Return [X, Y] of the center of cell containing provided text 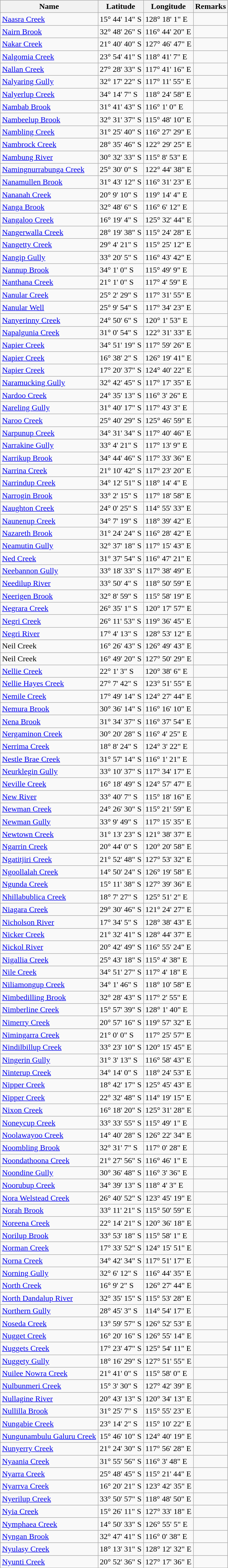
127° 39' 36" E [168, 884]
117° 41' 16" E [168, 69]
32° 48' 26" S [121, 32]
17° 33' 52" S [121, 1248]
Ngoollalah Creek [49, 872]
127° 46' 47" E [168, 44]
21° 1' 0" S [121, 282]
25° 9' 54" S [121, 307]
122° 44' 38" E [168, 170]
116° 58' 43" E [168, 1060]
17° 34' 5" S [121, 922]
20° 57' 16" S [121, 1022]
Nunyerry Creek [49, 1449]
127° 53' 32" E [168, 859]
28° 35' 46" S [121, 144]
127° 51' 55" E [168, 1361]
25° 2' 29" S [121, 295]
Nimberline Creek [49, 1010]
Norman Creek [49, 1248]
31° 3' 13" S [121, 1060]
Nemile Creek [49, 696]
116° 16' 10" E [168, 709]
22° 32' 48" S [121, 1098]
33° 33' 55" S [121, 1123]
115° 55' 23" E [168, 1411]
Naasra Creek [49, 19]
31° 25' 7" S [121, 1411]
117° 43' 3" E [168, 408]
128° 18' 1" E [168, 19]
117° 4' 59" E [168, 282]
Ngunda Creek [49, 884]
20° 9' 10" S [121, 195]
Nimbedilling Brook [49, 997]
Nangip Gully [49, 257]
31° 34' 37" S [121, 721]
New River [49, 797]
120° 20' 58" E [168, 847]
Nestle Brae Creek [49, 759]
32° 47' 41" S [121, 1536]
15° 26' 11" S [121, 1511]
Negri River [49, 634]
16° 49' 20" S [121, 659]
32° 17' 22" S [121, 82]
Narrina Creek [49, 470]
126° 52' 53" E [168, 1323]
33° 10' 37" S [121, 772]
Nalyaring Gully [49, 82]
118° 24' 53" E [168, 1072]
18° 42' 17" S [121, 1085]
117° 34' 17" E [168, 772]
18° 7' 27" S [121, 897]
24° 0' 25" S [121, 508]
34° 42' 34" S [121, 1261]
Neerigen Brook [49, 596]
Nyunti Creek [49, 1561]
Nungabie Creek [49, 1424]
116° 4' 25" E [168, 734]
Nalyerlup Creek [49, 94]
126° 55' 5" E [168, 1524]
Nakar Creek [49, 44]
Nanthana Creek [49, 282]
122° 31' 33" E [168, 332]
Ned Creek [49, 558]
31° 57' 14" S [121, 759]
116° 47' 21" E [168, 558]
Nixon Creek [49, 1110]
125° 51' 2" E [168, 897]
Narrindup Creek [49, 483]
21° 24' 30" S [121, 1449]
34° 14' 7" S [121, 94]
128° 53' 12" E [168, 634]
31° 37' 54" S [121, 558]
127° 50' 29" E [168, 659]
115° 24' 28" E [168, 232]
Newtown Creek [49, 834]
115° 58' 0" E [168, 1374]
North Dandalup River [49, 1298]
Nhillabublica Creek [49, 897]
116° 37' 54" E [168, 721]
127° 42' 39" E [168, 1386]
Noolawayoo Creek [49, 1135]
114° 54' 17" E [168, 1311]
34° 31' 34" S [121, 433]
Latitude [121, 7]
118° 14' 4" E [168, 483]
Nananah Creek [49, 195]
34° 39' 13" S [121, 1185]
Noombling Brook [49, 1148]
16° 19' 4" S [121, 220]
21° 0' 0" S [121, 1035]
24° 26' 30" S [121, 809]
Northern Gully [49, 1311]
32° 6' 12" S [121, 1273]
Nena Brook [49, 721]
115° 49' 9" E [168, 270]
25° 48' 45" S [121, 1474]
33° 50' 57" S [121, 1499]
28° 45' 3" S [121, 1311]
126° 55' 14" E [168, 1336]
18° 8' 24" S [121, 746]
128° 38' 43" E [168, 922]
15° 11' 38" S [121, 884]
Nicker Creek [49, 934]
31° 0' 54" S [121, 332]
Ningerin Gully [49, 1060]
Ngarrin Creek [49, 847]
32° 28' 43" S [121, 997]
Nellie Creek [49, 671]
14° 50' 24" S [121, 872]
Nairn Brook [49, 32]
Noseda Creek [49, 1323]
Nuggety Gully [49, 1361]
Nardoo Creek [49, 395]
Nambab Brook [49, 107]
Noneycup Creek [49, 1123]
120° 15' 45" E [168, 1047]
115° 8' 53" E [168, 157]
123° 42' 35" E [168, 1486]
121° 24' 27" E [168, 909]
115° 21' 44" E [168, 1474]
15° 44' 14" S [121, 19]
116° 28' 42" E [168, 533]
127° 33' 18" E [168, 1511]
125° 46' 59" E [168, 420]
Niagara Creek [49, 909]
Nungunambulu Galuru Creek [49, 1436]
Nambeelup Brook [49, 119]
117° 51' 17" E [168, 1261]
32° 37' 18" S [121, 546]
115° 58' 19" E [168, 596]
Nulbunmeri Creek [49, 1386]
115° 10' 22" E [168, 1424]
Nyngan Brook [49, 1536]
21° 40' 40" S [121, 44]
17° 23' 47" S [121, 1348]
33° 40' 7" S [121, 797]
115° 4' 38" E [168, 960]
116° 6' 12" E [168, 207]
32° 35' 15" S [121, 1298]
Nymphaea Creek [49, 1524]
Nyerilup Creek [49, 1499]
27° 7' 42" S [121, 684]
126° 49' 43" E [168, 646]
16° 18' 49" S [121, 784]
34° 1' 46" S [121, 985]
15° 3' 30" S [121, 1386]
31° 24' 24" S [121, 533]
Nanular Well [49, 307]
Nuilee Nowra Creek [49, 1374]
Nullilla Brook [49, 1411]
Neville Creek [49, 784]
117° 4' 18" E [168, 972]
127° 17' 36" E [168, 1561]
Nambung River [49, 157]
117° 25' 57" E [168, 1035]
33° 18' 33" S [121, 571]
124° 15' 51" E [168, 1248]
117° 18' 58" E [168, 496]
25° 30' 0" S [121, 170]
Nanamullen Brook [49, 182]
31° 13' 23" S [121, 834]
125° 45' 43" E [168, 1085]
Narpunup Creek [49, 433]
Nanga Brook [49, 207]
Nindilbillup Creek [49, 1047]
125° 31' 28" E [168, 1110]
118° 39' 42" E [168, 521]
33° 53' 18" S [121, 1236]
Nambling Creek [49, 132]
123° 51' 55" E [168, 684]
116° 44' 35" E [168, 1273]
Remarks [211, 7]
21° 32' 41" S [121, 934]
117° 13' 9" E [168, 445]
118° 4' 3" E [168, 1185]
123° 45' 19" E [168, 1198]
21° 10' 42" S [121, 470]
128° 1' 40" E [168, 1010]
Norning Gully [49, 1273]
18° 16' 29" S [121, 1361]
32° 31' 7" S [121, 1148]
117° 56' 28" E [168, 1449]
Nergaminon Creek [49, 734]
31° 55' 56" S [121, 1461]
Narrikup Brook [49, 458]
Nugget Creek [49, 1336]
16° 20' 16" S [121, 1336]
Nicholson River [49, 922]
16° 18' 20" S [121, 1110]
Nyaania Creek [49, 1461]
117° 33' 36" E [168, 458]
16° 26' 43" S [121, 646]
Noondine Gully [49, 1173]
16° 38' 2" S [121, 357]
15° 46' 10" S [121, 1436]
116° 44' 20" E [168, 32]
117° 15' 43" E [168, 546]
119° 14' 4" E [168, 195]
31° 40' 17" S [121, 408]
30° 36' 14" S [121, 709]
Neamutin Gully [49, 546]
15° 57' 39" S [121, 1010]
121° 38' 37" E [168, 834]
Nuggets Creek [49, 1348]
21° 41' 0" S [121, 1374]
Nickol River [49, 947]
Noondathoona Creek [49, 1160]
Newman Creek [49, 809]
31° 25' 40" S [121, 132]
117° 40' 46" E [168, 433]
34° 12' 51" S [121, 483]
Nile Creek [49, 972]
23° 14' 2" S [121, 1424]
122° 29' 25" E [168, 144]
23° 54' 41" S [121, 57]
115° 25' 12" E [168, 245]
Nyarrva Creek [49, 1486]
116° 3' 48" E [168, 1461]
32° 31' 37" S [121, 119]
Naunenup Creek [49, 521]
126° 27' 44" E [168, 1286]
118° 50' 59" E [168, 584]
26° 11' 53" S [121, 621]
Noorubup Creek [49, 1185]
126° 19' 41" E [168, 357]
Nyulasy Creek [49, 1549]
Nyia Creek [49, 1511]
16° 20' 21" S [121, 1486]
33° 2' 15" S [121, 496]
Nanular Creek [49, 295]
Nora Welstead Creek [49, 1198]
24° 50' 6" S [121, 320]
125° 54' 11" E [168, 1348]
116° 1' 0" E [168, 107]
Neurklegin Gully [49, 772]
20° 52' 36" S [121, 1561]
128° 44' 37" E [168, 934]
26° 40' 52" S [121, 1198]
Newman Gully [49, 822]
26° 35' 1" S [121, 609]
Naramucking Gully [49, 383]
116° 31' 23" E [168, 182]
Nemura Brook [49, 709]
Naroo Creek [49, 420]
28° 19' 38" S [121, 232]
29° 30' 46" S [121, 909]
33° 23' 10" S [121, 1047]
115° 48' 10" E [168, 119]
24° 35' 13" S [121, 395]
126° 19' 58" E [168, 872]
30° 20' 28" S [121, 734]
31° 43' 12" S [121, 182]
Nanyerinny Creek [49, 320]
119° 36' 45" E [168, 621]
116° 43' 42" E [168, 257]
117° 11' 55" E [168, 82]
34° 51' 19" S [121, 345]
117° 23' 20" E [168, 470]
Niliamongup Creek [49, 985]
Napalgunia Creek [49, 332]
Norilup Brook [49, 1236]
114° 19' 15" E [168, 1098]
30° 32' 33" S [121, 157]
118° 41' 7" E [168, 57]
124° 40' 22" E [168, 370]
25° 40' 29" S [121, 420]
34° 7' 19" S [121, 521]
Noreena Creek [49, 1223]
Nallan Creek [49, 69]
North Creek [49, 1286]
33° 11' 21" S [121, 1211]
Norah Brook [49, 1211]
33° 4' 21" S [121, 445]
Negri Creek [49, 621]
Ngatitjiri Creek [49, 859]
30° 36' 48" S [121, 1173]
Name [49, 7]
33° 20' 5" S [121, 257]
115° 18' 16" E [168, 797]
Nambrock Creek [49, 144]
17° 20' 37" S [121, 370]
115° 49' 1" E [168, 1123]
Nerrima Creek [49, 746]
Nullagine River [49, 1399]
14° 40' 28" S [121, 1135]
115° 50' 59" E [168, 1211]
25° 43' 18" S [121, 960]
128° 12' 32" E [168, 1549]
Norna Creek [49, 1261]
116° 1' 21" E [168, 759]
116° 55' 24" E [168, 947]
118° 24' 58" E [168, 94]
16° 9' 2" S [121, 1286]
21° 52' 48" S [121, 859]
14° 50' 33" S [121, 1524]
117° 0' 28" E [168, 1148]
Nangaloo Creek [49, 220]
Namingnurrabunga Creek [49, 170]
Ninterup Creek [49, 1072]
116° 3' 26" E [168, 395]
Nazareth Brook [49, 533]
Neebannon Gully [49, 571]
22° 14' 21" S [121, 1223]
Nangerwalla Creek [49, 232]
124° 27' 44" E [168, 696]
Nellie Hayes Creek [49, 684]
Longitude [168, 7]
Negrara Creek [49, 609]
124° 57' 47" E [168, 784]
117° 38' 49" E [168, 571]
Nannup Brook [49, 270]
29° 4' 21" S [121, 245]
Nimerry Creek [49, 1022]
124° 3' 22" E [168, 746]
117° 59' 26" E [168, 345]
Nyarra Creek [49, 1474]
126° 22' 34" E [168, 1135]
125° 32' 44" E [168, 220]
116° 3' 36" E [168, 1173]
Nimingarra Creek [49, 1035]
27° 28' 33" S [121, 69]
120° 34' 13" E [168, 1399]
124° 40' 19" E [168, 1436]
32° 48' 6" S [121, 207]
Nalgomia Creek [49, 57]
115° 58' 1" E [168, 1236]
34° 14' 0" S [121, 1072]
17° 49' 14" S [121, 696]
Narrakine Gully [49, 445]
31° 41' 43" S [121, 107]
120° 36' 18" E [168, 1223]
116° 27' 29" E [168, 132]
117° 15' 35" E [168, 822]
117° 17' 35" E [168, 383]
20° 42' 49" S [121, 947]
116° 46' 1" E [168, 1160]
120° 1' 53" E [168, 320]
Narrogin Brook [49, 496]
33° 50' 4" S [121, 584]
114° 55' 33" E [168, 508]
Nareling Gully [49, 408]
Naughton Creek [49, 508]
34° 44' 46" S [121, 458]
120° 38' 6" E [168, 671]
32° 8' 59" S [121, 596]
18° 13' 31" S [121, 1549]
17° 4' 13" S [121, 634]
34° 1' 0" S [121, 270]
115° 53' 28" E [168, 1298]
Nangetty Creek [49, 245]
120° 17' 57" E [168, 609]
115° 21' 59" E [168, 809]
20° 44' 0" S [121, 847]
116° 0' 38" E [168, 1536]
119° 57' 32" E [168, 1022]
21° 27' 56" S [121, 1160]
34° 51' 27" S [121, 972]
33° 9' 49" S [121, 822]
117° 34' 23" E [168, 307]
32° 42' 45" S [121, 383]
20° 43' 13" S [121, 1399]
117° 31' 55" E [168, 295]
117° 2' 55" E [168, 997]
13° 59' 57" S [121, 1323]
Needilup River [49, 584]
Nigallia Creek [49, 960]
118° 10' 58" E [168, 985]
22° 1' 3" S [121, 671]
118° 48' 50" E [168, 1499]
